Find where the given text appears and provide that cell's center as [X, Y] coordinate. 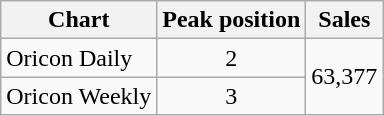
2 [232, 58]
Sales [344, 20]
Oricon Daily [79, 58]
Peak position [232, 20]
3 [232, 96]
Chart [79, 20]
Oricon Weekly [79, 96]
63,377 [344, 77]
